Determine the (x, y) coordinate at the center of the cell enclosing the given text.  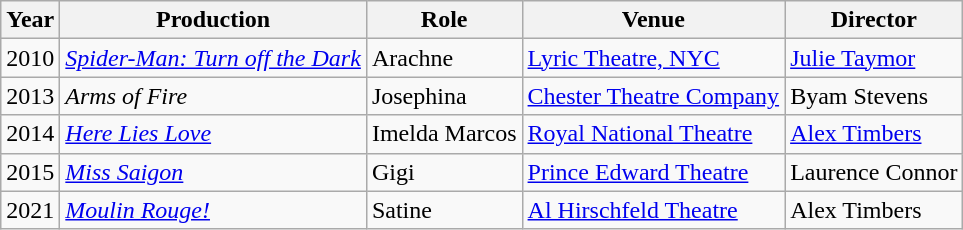
Here Lies Love (214, 134)
2013 (30, 96)
Al Hirschfeld Theatre (654, 210)
Production (214, 20)
2021 (30, 210)
2010 (30, 58)
Julie Taymor (874, 58)
Satine (444, 210)
Miss Saigon (214, 172)
Moulin Rouge! (214, 210)
Imelda Marcos (444, 134)
2014 (30, 134)
Prince Edward Theatre (654, 172)
Arachne (444, 58)
Role (444, 20)
Byam Stevens (874, 96)
2015 (30, 172)
Spider-Man: Turn off the Dark (214, 58)
Gigi (444, 172)
Director (874, 20)
Josephina (444, 96)
Venue (654, 20)
Chester Theatre Company (654, 96)
Arms of Fire (214, 96)
Laurence Connor (874, 172)
Year (30, 20)
Lyric Theatre, NYC (654, 58)
Royal National Theatre (654, 134)
